Identify which cell holds the provided text, then report its [X, Y] central coordinate. 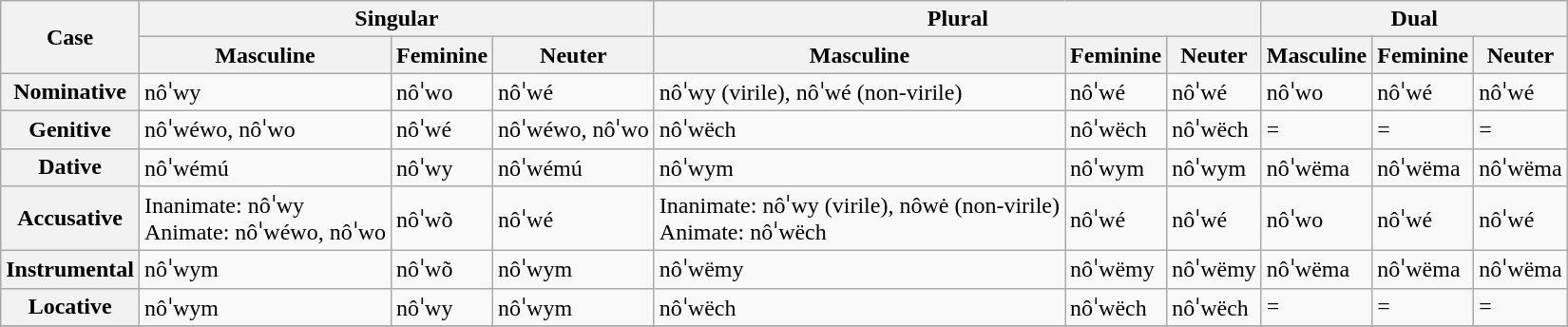
nôˈwy (virile), nôˈwé (non-virile) [859, 92]
Inanimate: nôˈwy Animate: nôˈwéwo, nôˈwo [264, 219]
Accusative [70, 219]
Locative [70, 307]
Plural [958, 19]
Dative [70, 167]
Singular [396, 19]
Case [70, 37]
Genitive [70, 129]
Nominative [70, 92]
Dual [1414, 19]
Instrumental [70, 270]
Inanimate: nôˈwy (virile), nôwė (non-virile) Animate: nôˈwëch [859, 219]
